Find where the given text appears and provide that cell's center as [x, y] coordinate. 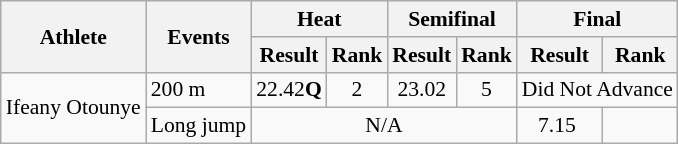
5 [486, 90]
2 [358, 90]
Final [598, 19]
7.15 [560, 126]
Did Not Advance [598, 90]
Heat [319, 19]
23.02 [422, 90]
Long jump [198, 126]
Semifinal [452, 19]
Ifeany Otounye [74, 108]
22.42Q [289, 90]
Athlete [74, 36]
200 m [198, 90]
N/A [384, 126]
Events [198, 36]
